Locate the cell with the specified text and output its [X, Y] center coordinate. 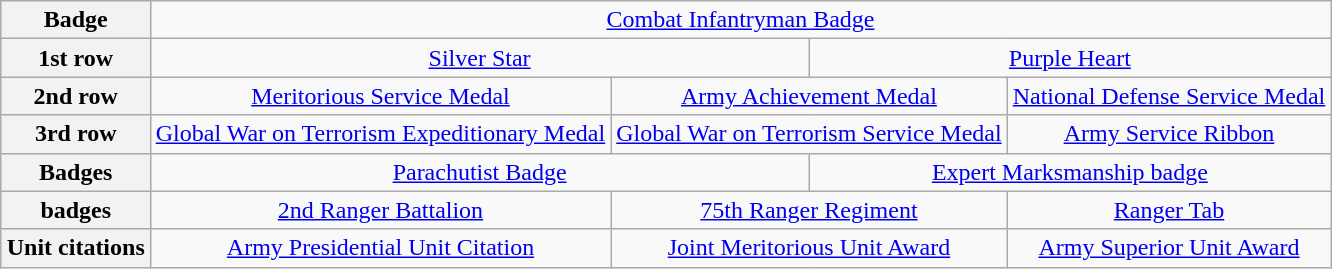
Global War on Terrorism Service Medal [809, 134]
badges [76, 210]
Global War on Terrorism Expeditionary Medal [380, 134]
Army Presidential Unit Citation [380, 248]
Purple Heart [1070, 58]
Badge [76, 20]
Army Superior Unit Award [1169, 248]
Unit citations [76, 248]
2nd row [76, 96]
Ranger Tab [1169, 210]
Expert Marksmanship badge [1070, 172]
Joint Meritorious Unit Award [809, 248]
Army Achievement Medal [809, 96]
Army Service Ribbon [1169, 134]
3rd row [76, 134]
2nd Ranger Battalion [380, 210]
75th Ranger Regiment [809, 210]
Meritorious Service Medal [380, 96]
Combat Infantryman Badge [740, 20]
National Defense Service Medal [1169, 96]
Parachutist Badge [480, 172]
Silver Star [480, 58]
1st row [76, 58]
Badges [76, 172]
